Extract the (x, y) coordinate from the center of the cell holding the provided text.  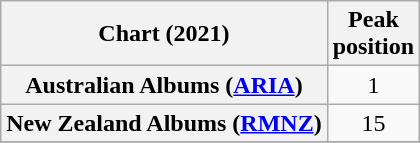
Peakposition (373, 34)
15 (373, 123)
Australian Albums (ARIA) (164, 85)
1 (373, 85)
New Zealand Albums (RMNZ) (164, 123)
Chart (2021) (164, 34)
